Extract the [X, Y] coordinate from the center of the cell holding the provided text.  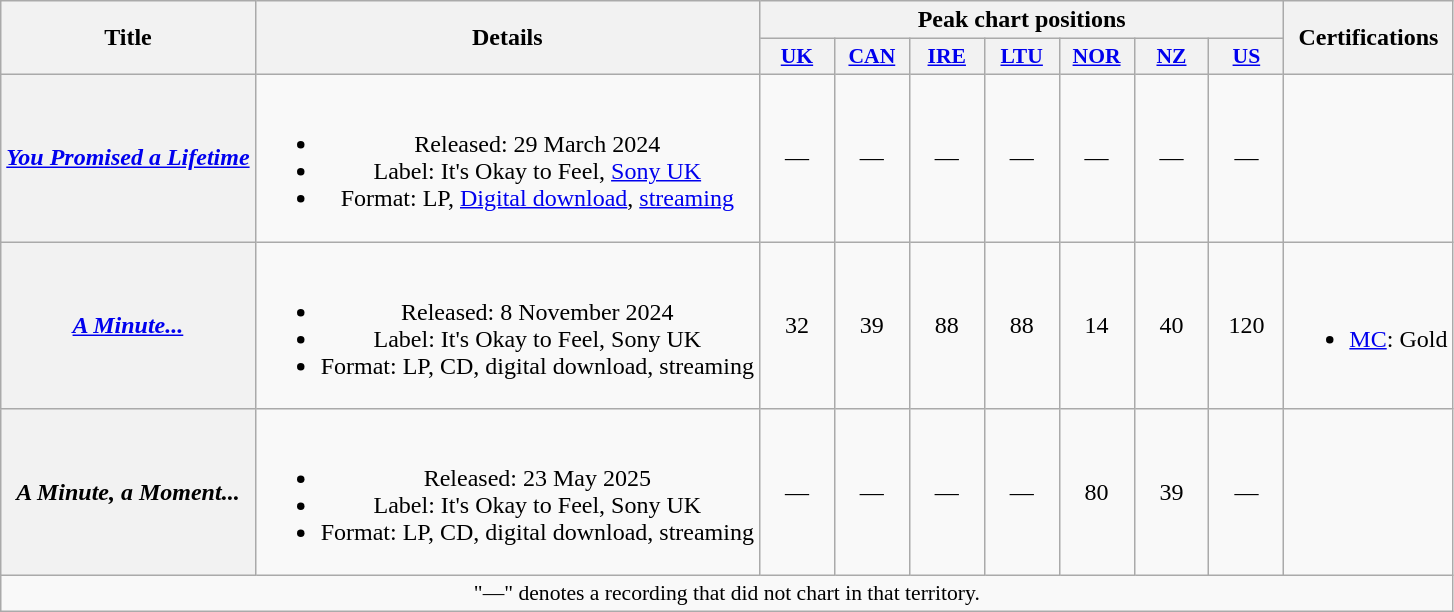
Certifications [1368, 38]
14 [1096, 326]
Title [128, 38]
Released: 23 May 2025Label: It's Okay to Feel, Sony UKFormat: LP, CD, digital download, streaming [507, 492]
You Promised a Lifetime [128, 158]
IRE [946, 57]
A Minute... [128, 326]
UK [796, 57]
US [1246, 57]
CAN [872, 57]
40 [1172, 326]
32 [796, 326]
"—" denotes a recording that did not chart in that territory. [727, 594]
LTU [1022, 57]
Released: 8 November 2024Label: It's Okay to Feel, Sony UKFormat: LP, CD, digital download, streaming [507, 326]
NOR [1096, 57]
Released: 29 March 2024Label: It's Okay to Feel, Sony UKFormat: LP, Digital download, streaming [507, 158]
MC: Gold [1368, 326]
Peak chart positions [1021, 20]
80 [1096, 492]
Details [507, 38]
120 [1246, 326]
NZ [1172, 57]
A Minute, a Moment... [128, 492]
